Search for the cell housing the specified text and yield its [x, y] center coordinate. 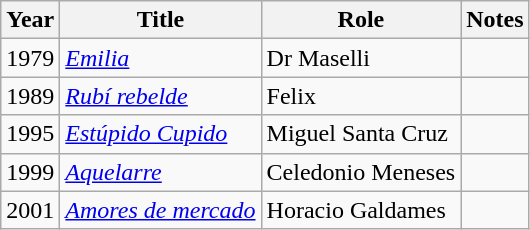
Celedonio Meneses [361, 172]
Year [30, 20]
Horacio Galdames [361, 210]
Estúpido Cupido [160, 134]
Aquelarre [160, 172]
Notes [495, 20]
1995 [30, 134]
Felix [361, 96]
Role [361, 20]
Amores de mercado [160, 210]
Miguel Santa Cruz [361, 134]
Rubí rebelde [160, 96]
Emilia [160, 58]
1989 [30, 96]
2001 [30, 210]
1999 [30, 172]
Title [160, 20]
Dr Maselli [361, 58]
1979 [30, 58]
